Return the (X, Y) coordinate for the center point of the cell that contains the specified text.  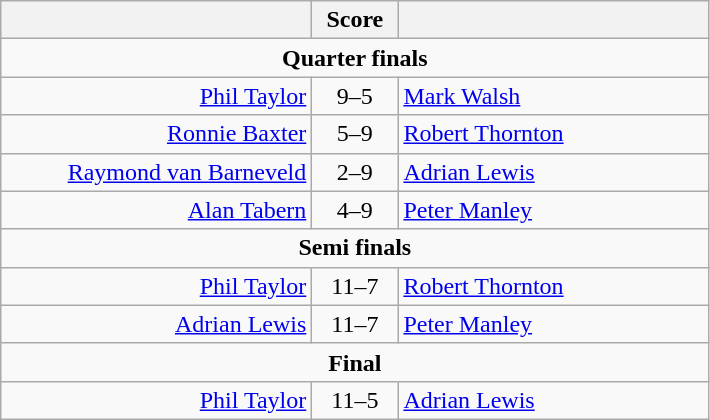
Semi finals (355, 248)
5–9 (355, 134)
2–9 (355, 172)
9–5 (355, 96)
Final (355, 362)
4–9 (355, 210)
Alan Tabern (156, 210)
Quarter finals (355, 58)
Ronnie Baxter (156, 134)
11–5 (355, 400)
Score (355, 20)
Raymond van Barneveld (156, 172)
Mark Walsh (554, 96)
